Return the (x, y) coordinate for the center point of the cell that contains the specified text.  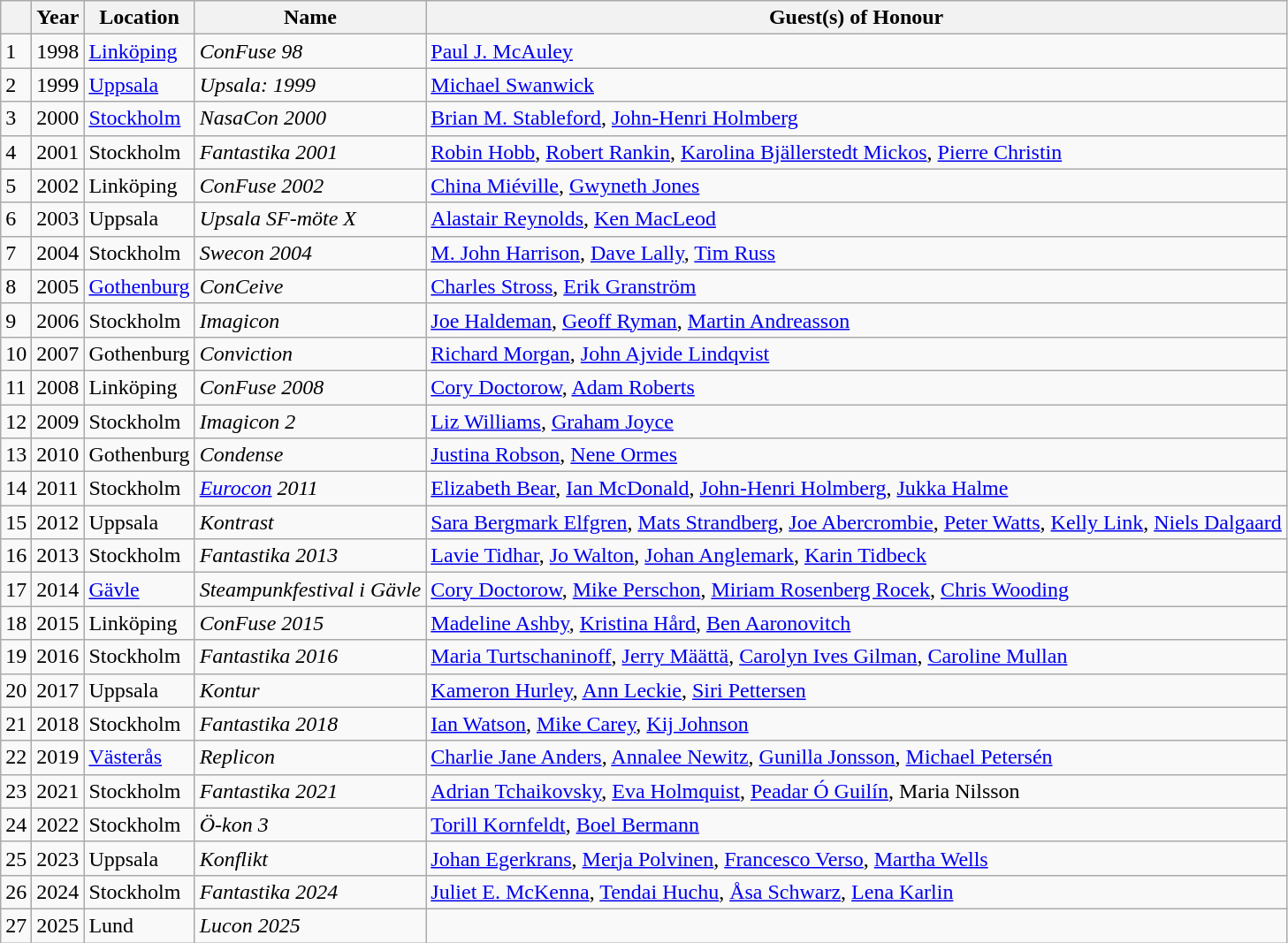
Brian M. Stableford, John-Henri Holmberg (857, 118)
Fantastika 2021 (310, 791)
11 (16, 387)
Maria Turtschaninoff, Jerry Määttä, Carolyn Ives Gilman, Caroline Mullan (857, 657)
Imagicon (310, 320)
ConFuse 2008 (310, 387)
21 (16, 724)
2006 (58, 320)
2002 (58, 186)
24 (16, 825)
18 (16, 623)
Cory Doctorow, Mike Perschon, Miriam Rosenberg Rocek, Chris Wooding (857, 589)
2011 (58, 489)
Paul J. McAuley (857, 51)
Replicon (310, 757)
2024 (58, 892)
Fantastika 2024 (310, 892)
Kontrast (310, 522)
Västerås (140, 757)
2018 (58, 724)
Fantastika 2016 (310, 657)
Kameron Hurley, Ann Leckie, Siri Pettersen (857, 690)
Fantastika 2001 (310, 152)
2021 (58, 791)
Robin Hobb, Robert Rankin, Karolina Bjällerstedt Mickos, Pierre Christin (857, 152)
Guest(s) of Honour (857, 18)
2003 (58, 219)
20 (16, 690)
Michael Swanwick (857, 85)
Year (58, 18)
1998 (58, 51)
10 (16, 354)
Upsala: 1999 (310, 85)
Ö-kon 3 (310, 825)
Lund (140, 925)
2017 (58, 690)
4 (16, 152)
Justina Robson, Nene Ormes (857, 455)
2004 (58, 253)
ConFuse 2002 (310, 186)
Charlie Jane Anders, Annalee Newitz, Gunilla Jonsson, Michael Petersén (857, 757)
Location (140, 18)
Kontur (310, 690)
China Miéville, Gwyneth Jones (857, 186)
1 (16, 51)
22 (16, 757)
2019 (58, 757)
2010 (58, 455)
12 (16, 422)
Sara Bergmark Elfgren, Mats Strandberg, Joe Abercrombie, Peter Watts, Kelly Link, Niels Dalgaard (857, 522)
2000 (58, 118)
27 (16, 925)
Lucon 2025 (310, 925)
Swecon 2004 (310, 253)
2016 (58, 657)
Lavie Tidhar, Jo Walton, Johan Anglemark, Karin Tidbeck (857, 556)
8 (16, 286)
Konflikt (310, 858)
ConFuse 2015 (310, 623)
3 (16, 118)
Steampunkfestival i Gävle (310, 589)
Joe Haldeman, Geoff Ryman, Martin Andreasson (857, 320)
Juliet E. McKenna, Tendai Huchu, Åsa Schwarz, Lena Karlin (857, 892)
6 (16, 219)
16 (16, 556)
Adrian Tchaikovsky, Eva Holmquist, Peadar Ó Guilín, Maria Nilsson (857, 791)
2007 (58, 354)
Imagicon 2 (310, 422)
Eurocon 2011 (310, 489)
13 (16, 455)
Gävle (140, 589)
Richard Morgan, John Ajvide Lindqvist (857, 354)
ConFuse 98 (310, 51)
2025 (58, 925)
1999 (58, 85)
2014 (58, 589)
Fantastika 2013 (310, 556)
Fantastika 2018 (310, 724)
Liz Williams, Graham Joyce (857, 422)
25 (16, 858)
M. John Harrison, Dave Lally, Tim Russ (857, 253)
Charles Stross, Erik Granström (857, 286)
2005 (58, 286)
ConCeive (310, 286)
5 (16, 186)
15 (16, 522)
Johan Egerkrans, Merja Polvinen, Francesco Verso, Martha Wells (857, 858)
17 (16, 589)
9 (16, 320)
Condense (310, 455)
2 (16, 85)
14 (16, 489)
2023 (58, 858)
2001 (58, 152)
23 (16, 791)
Upsala SF-möte X (310, 219)
Elizabeth Bear, Ian McDonald, John-Henri Holmberg, Jukka Halme (857, 489)
2013 (58, 556)
Torill Kornfeldt, Boel Bermann (857, 825)
Cory Doctorow, Adam Roberts (857, 387)
Madeline Ashby, Kristina Hård, Ben Aaronovitch (857, 623)
2008 (58, 387)
Name (310, 18)
7 (16, 253)
2022 (58, 825)
Conviction (310, 354)
NasaCon 2000 (310, 118)
2009 (58, 422)
26 (16, 892)
Alastair Reynolds, Ken MacLeod (857, 219)
2012 (58, 522)
19 (16, 657)
2015 (58, 623)
Ian Watson, Mike Carey, Kij Johnson (857, 724)
